For the text-containing cell, return its midpoint in (X, Y) coordinate format. 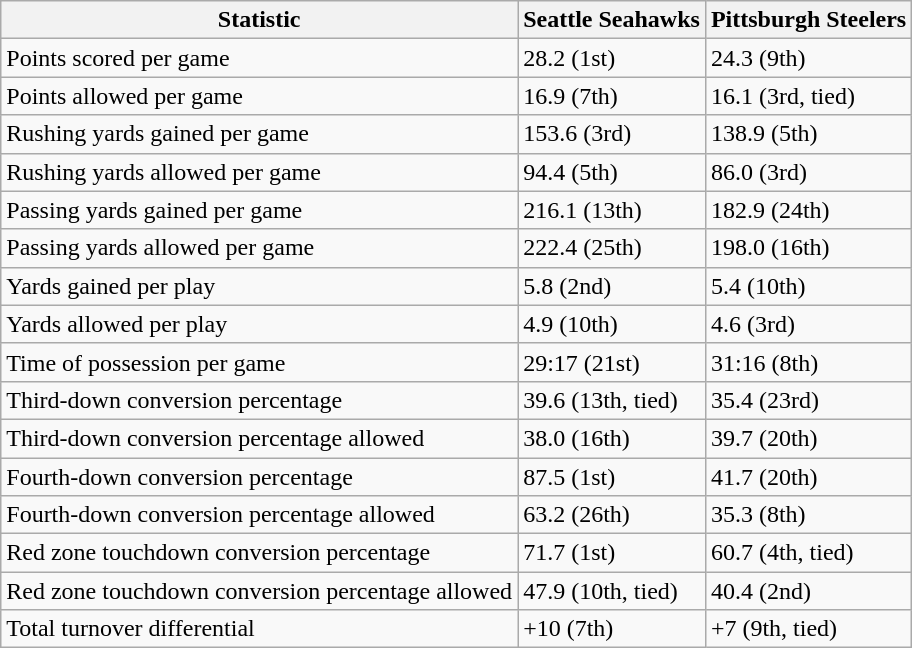
216.1 (13th) (612, 210)
Points allowed per game (260, 96)
Fourth-down conversion percentage allowed (260, 515)
41.7 (20th) (808, 477)
222.4 (25th) (612, 248)
Passing yards allowed per game (260, 248)
Points scored per game (260, 58)
Fourth-down conversion percentage (260, 477)
87.5 (1st) (612, 477)
63.2 (26th) (612, 515)
198.0 (16th) (808, 248)
Red zone touchdown conversion percentage allowed (260, 591)
5.8 (2nd) (612, 286)
94.4 (5th) (612, 172)
47.9 (10th, tied) (612, 591)
+10 (7th) (612, 629)
Third-down conversion percentage (260, 400)
71.7 (1st) (612, 553)
16.9 (7th) (612, 96)
5.4 (10th) (808, 286)
138.9 (5th) (808, 134)
Statistic (260, 20)
39.6 (13th, tied) (612, 400)
35.4 (23rd) (808, 400)
39.7 (20th) (808, 438)
4.9 (10th) (612, 324)
Yards gained per play (260, 286)
Time of possession per game (260, 362)
60.7 (4th, tied) (808, 553)
24.3 (9th) (808, 58)
86.0 (3rd) (808, 172)
Passing yards gained per game (260, 210)
182.9 (24th) (808, 210)
Rushing yards gained per game (260, 134)
153.6 (3rd) (612, 134)
Yards allowed per play (260, 324)
+7 (9th, tied) (808, 629)
Total turnover differential (260, 629)
35.3 (8th) (808, 515)
Seattle Seahawks (612, 20)
31:16 (8th) (808, 362)
4.6 (3rd) (808, 324)
Third-down conversion percentage allowed (260, 438)
28.2 (1st) (612, 58)
29:17 (21st) (612, 362)
Pittsburgh Steelers (808, 20)
40.4 (2nd) (808, 591)
38.0 (16th) (612, 438)
Red zone touchdown conversion percentage (260, 553)
Rushing yards allowed per game (260, 172)
16.1 (3rd, tied) (808, 96)
